Return (x, y) of the center of cell containing provided text 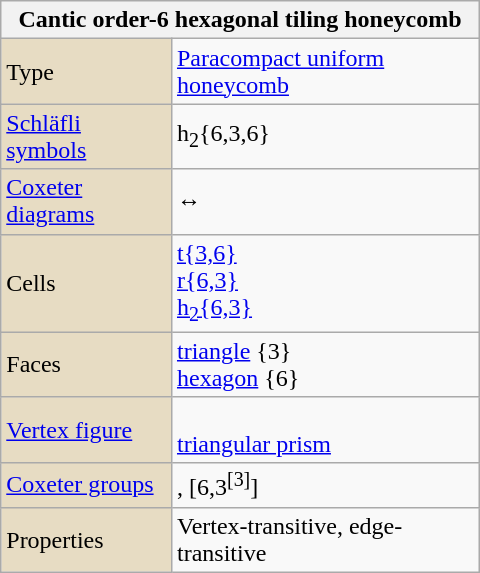
Properties (86, 540)
Paracompact uniform honeycomb (325, 72)
Vertex-transitive, edge-transitive (325, 540)
Type (86, 72)
↔ (325, 202)
triangular prism (325, 430)
Schläfli symbols (86, 136)
, [6,3[3]] (325, 484)
Faces (86, 364)
t{3,6} r{6,3} h2{6,3} (325, 283)
triangle {3}hexagon {6} (325, 364)
Cells (86, 283)
Vertex figure (86, 430)
Cantic order-6 hexagonal tiling honeycomb (240, 20)
h2{6,3,6} (325, 136)
Coxeter diagrams (86, 202)
Coxeter groups (86, 484)
